Capture the cell that displays the provided text and extract its (x, y) central coordinate. 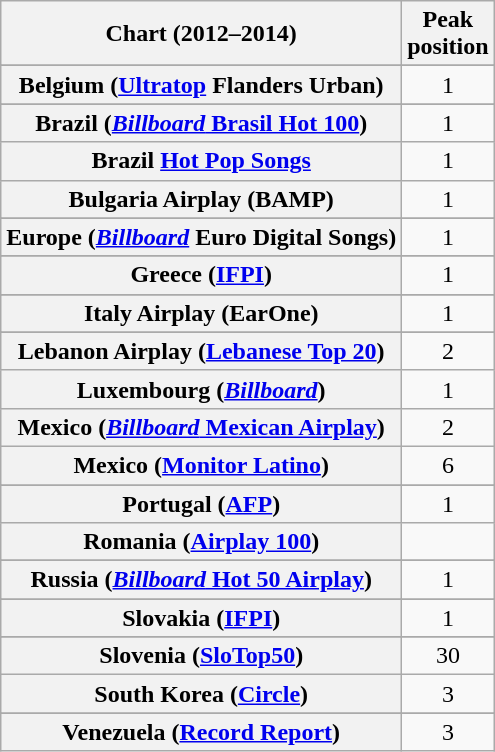
Mexico (Monitor Latino) (202, 465)
Chart (2012–2014) (202, 34)
30 (448, 656)
Slovenia (SloTop50) (202, 656)
Brazil Hot Pop Songs (202, 161)
Slovakia (IFPI) (202, 618)
Bulgaria Airplay (BAMP) (202, 199)
Venezuela (Record Report) (202, 732)
Greece (IFPI) (202, 275)
South Korea (Circle) (202, 694)
Peakposition (448, 34)
Lebanon Airplay (Lebanese Top 20) (202, 351)
Romania (Airplay 100) (202, 542)
Portugal (AFP) (202, 503)
6 (448, 465)
Belgium (Ultratop Flanders Urban) (202, 85)
Luxembourg (Billboard) (202, 389)
Europe (Billboard Euro Digital Songs) (202, 237)
Italy Airplay (EarOne) (202, 313)
Brazil (Billboard Brasil Hot 100) (202, 123)
Russia (Billboard Hot 50 Airplay) (202, 580)
Mexico (Billboard Mexican Airplay) (202, 427)
